Capture the cell that displays the provided text and extract its [x, y] central coordinate. 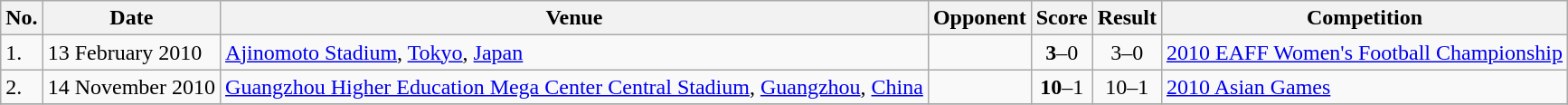
2010 EAFF Women's Football Championship [1365, 52]
2010 Asian Games [1365, 87]
Venue [575, 18]
1. [22, 52]
2. [22, 87]
Score [1062, 18]
Competition [1365, 18]
14 November 2010 [131, 87]
No. [22, 18]
Ajinomoto Stadium, Tokyo, Japan [575, 52]
Result [1127, 18]
13 February 2010 [131, 52]
Date [131, 18]
Opponent [979, 18]
Guangzhou Higher Education Mega Center Central Stadium, Guangzhou, China [575, 87]
